For the text-containing cell, return its midpoint in [x, y] coordinate format. 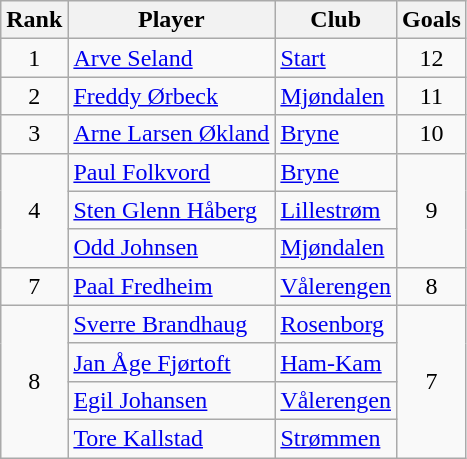
Paal Fredheim [172, 286]
Arve Seland [172, 58]
Club [336, 20]
10 [432, 134]
Player [172, 20]
Freddy Ørbeck [172, 96]
Tore Kallstad [172, 438]
Sverre Brandhaug [172, 324]
4 [34, 210]
Egil Johansen [172, 400]
Paul Folkvord [172, 172]
Strømmen [336, 438]
2 [34, 96]
Start [336, 58]
Rosenborg [336, 324]
1 [34, 58]
Jan Åge Fjørtoft [172, 362]
Sten Glenn Håberg [172, 210]
Lillestrøm [336, 210]
11 [432, 96]
12 [432, 58]
Arne Larsen Økland [172, 134]
Goals [432, 20]
Odd Johnsen [172, 248]
Rank [34, 20]
3 [34, 134]
Ham-Kam [336, 362]
9 [432, 210]
